Return (x, y) of the center of cell containing provided text 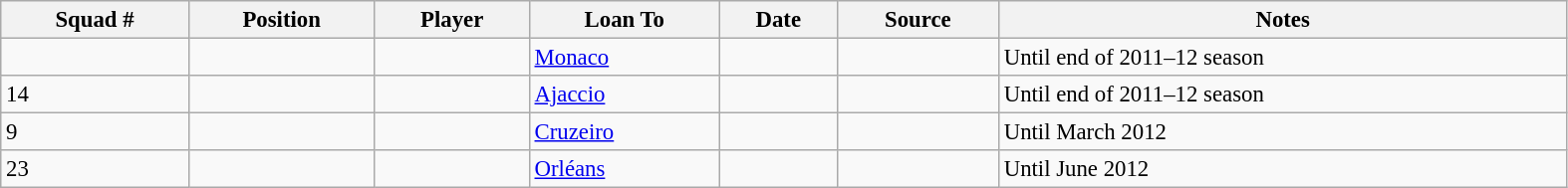
Loan To (624, 20)
Player (452, 20)
Date (778, 20)
Until March 2012 (1283, 132)
Source (917, 20)
Notes (1283, 20)
Cruzeiro (624, 132)
23 (95, 169)
9 (95, 132)
Squad # (95, 20)
Orléans (624, 169)
Until June 2012 (1283, 169)
Position (281, 20)
Monaco (624, 58)
Ajaccio (624, 94)
14 (95, 94)
